Find where the given text appears and provide that cell's center as (X, Y) coordinate. 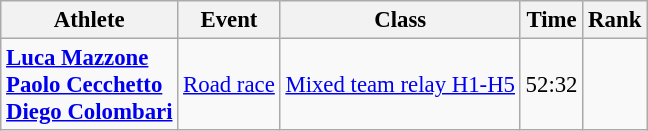
Event (229, 20)
Rank (615, 20)
Class (400, 20)
52:32 (552, 85)
Luca MazzonePaolo CecchettoDiego Colombari (90, 85)
Road race (229, 85)
Athlete (90, 20)
Mixed team relay H1-H5 (400, 85)
Time (552, 20)
